Output the (x, y) coordinate of the center of the cell containing the given text.  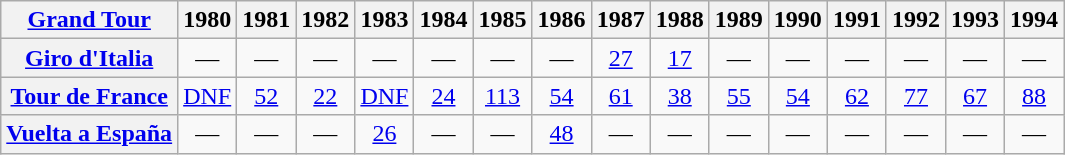
Tour de France (90, 96)
1994 (1034, 20)
52 (266, 96)
Giro d'Italia (90, 58)
61 (620, 96)
88 (1034, 96)
55 (738, 96)
1985 (502, 20)
17 (680, 58)
113 (502, 96)
1980 (208, 20)
Grand Tour (90, 20)
1982 (326, 20)
38 (680, 96)
62 (856, 96)
1993 (976, 20)
48 (562, 134)
Vuelta a España (90, 134)
24 (444, 96)
1983 (384, 20)
67 (976, 96)
1984 (444, 20)
1992 (916, 20)
1991 (856, 20)
1986 (562, 20)
26 (384, 134)
77 (916, 96)
22 (326, 96)
27 (620, 58)
1981 (266, 20)
1990 (798, 20)
1988 (680, 20)
1987 (620, 20)
1989 (738, 20)
